Scan for the cell matching the given text and deliver its [X, Y] coordinate at center. 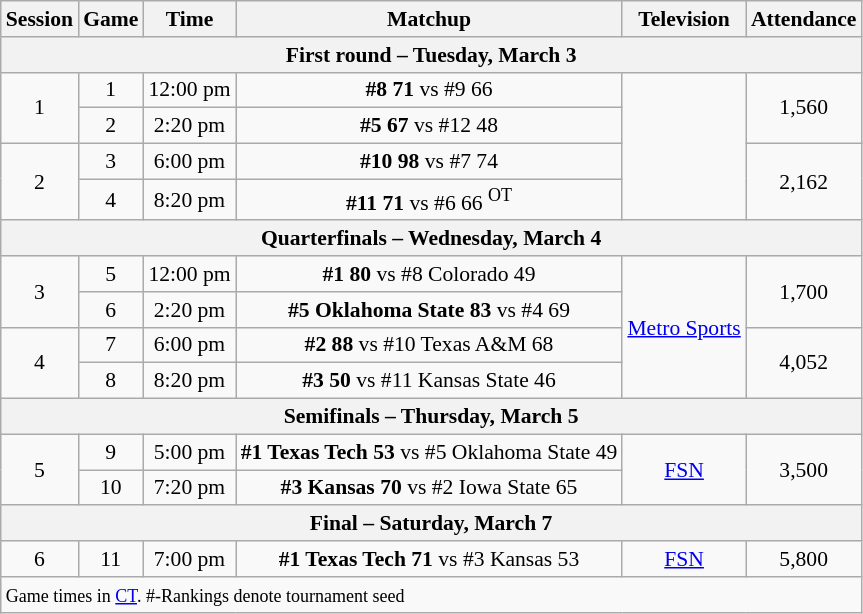
#3 50 vs #11 Kansas State 46 [430, 381]
5,800 [804, 559]
1,560 [804, 108]
Semifinals – Thursday, March 5 [432, 417]
3,500 [804, 470]
#1 Texas Tech 71 vs #3 Kansas 53 [430, 559]
Quarterfinals – Wednesday, March 4 [432, 239]
#1 80 vs #8 Colorado 49 [430, 274]
1,700 [804, 292]
5:00 pm [189, 452]
11 [110, 559]
Attendance [804, 19]
2,162 [804, 182]
Final – Saturday, March 7 [432, 524]
7:00 pm [189, 559]
7:20 pm [189, 488]
#10 98 vs #7 74 [430, 162]
Television [684, 19]
4,052 [804, 362]
#1 Texas Tech 53 vs #5 Oklahoma State 49 [430, 452]
Game times in CT. #-Rankings denote tournament seed [432, 595]
#5 67 vs #12 48 [430, 126]
#2 88 vs #10 Texas A&M 68 [430, 345]
#8 71 vs #9 66 [430, 90]
First round – Tuesday, March 3 [432, 55]
9 [110, 452]
Game [110, 19]
10 [110, 488]
Matchup [430, 19]
7 [110, 345]
Time [189, 19]
#5 Oklahoma State 83 vs #4 69 [430, 310]
Metro Sports [684, 327]
Session [40, 19]
#11 71 vs #6 66 OT [430, 200]
8 [110, 381]
#3 Kansas 70 vs #2 Iowa State 65 [430, 488]
